Find where the given text appears and provide that cell's center as (x, y) coordinate. 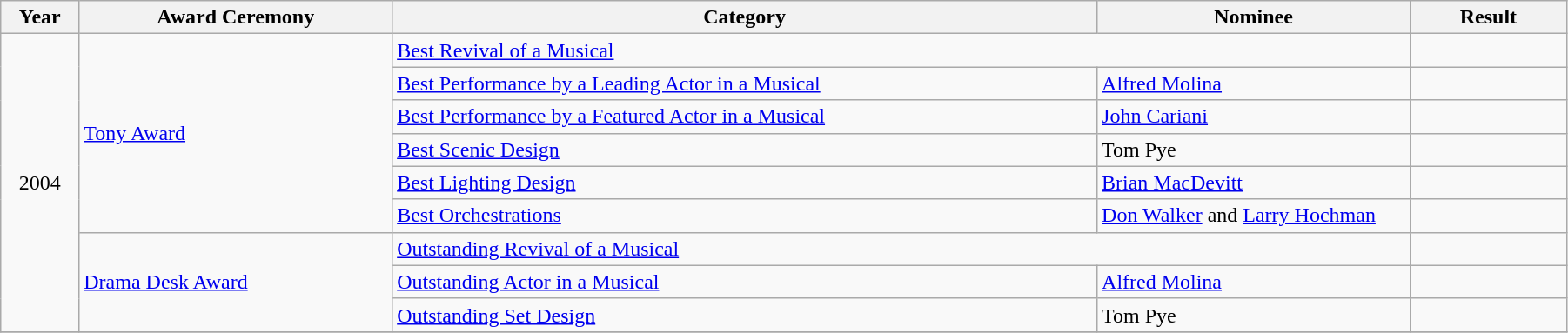
Award Ceremony (236, 17)
Best Performance by a Leading Actor in a Musical (745, 83)
Nominee (1254, 17)
Brian MacDevitt (1254, 183)
Don Walker and Larry Hochman (1254, 216)
Best Revival of a Musical (901, 50)
Outstanding Set Design (745, 315)
John Cariani (1254, 117)
Tony Award (236, 133)
Drama Desk Award (236, 282)
Outstanding Revival of a Musical (901, 249)
Best Orchestrations (745, 216)
Best Scenic Design (745, 150)
Result (1488, 17)
Outstanding Actor in a Musical (745, 282)
Year (40, 17)
Best Performance by a Featured Actor in a Musical (745, 117)
Best Lighting Design (745, 183)
2004 (40, 183)
Category (745, 17)
